Output the [x, y] coordinate of the center of the cell containing the given text.  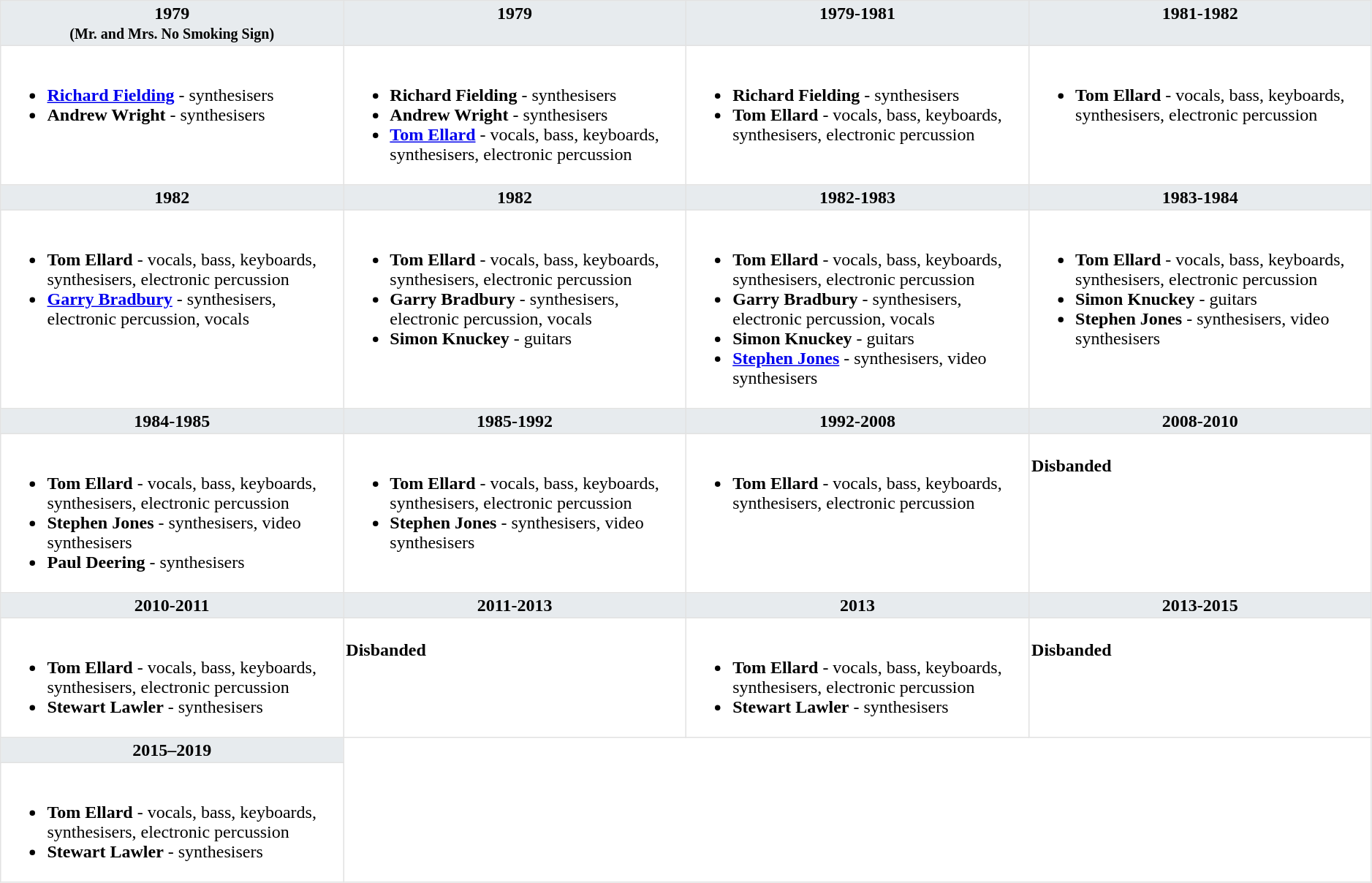
1979 [515, 23]
2008-2010 [1200, 421]
1981-1982 [1200, 23]
1979(Mr. and Mrs. No Smoking Sign) [173, 23]
1984-1985 [173, 421]
Tom Ellard - vocals, bass, keyboards, synthesisers, electronic percussionGarry Bradbury - synthesisers, electronic percussion, vocals [173, 309]
Tom Ellard - vocals, bass, keyboards, synthesisers, electronic percussionStephen Jones - synthesisers, video synthesisersPaul Deering - synthesisers [173, 513]
Tom Ellard - vocals, bass, keyboards, synthesisers, electronic percussionStephen Jones - synthesisers, video synthesisers [515, 513]
Richard Fielding - synthesisersAndrew Wright - synthesisers [173, 115]
2013-2015 [1200, 605]
1979-1981 [857, 23]
1983-1984 [1200, 197]
Richard Fielding - synthesisersAndrew Wright - synthesisersTom Ellard - vocals, bass, keyboards, synthesisers, electronic percussion [515, 115]
2010-2011 [173, 605]
Tom Ellard - vocals, bass, keyboards, synthesisers, electronic percussionSimon Knuckey - guitarsStephen Jones - synthesisers, video synthesisers [1200, 309]
1992-2008 [857, 421]
2015–2019 [173, 750]
1982-1983 [857, 197]
Richard Fielding - synthesisersTom Ellard - vocals, bass, keyboards, synthesisers, electronic percussion [857, 115]
2011-2013 [515, 605]
2013 [857, 605]
1985-1992 [515, 421]
